Return the [X, Y] coordinate for the center point of the cell that contains the specified text.  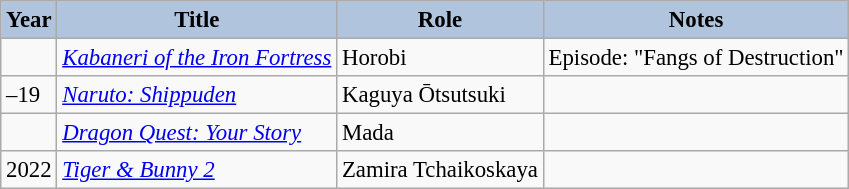
Mada [440, 133]
Naruto: Shippuden [197, 95]
Kabaneri of the Iron Fortress [197, 58]
Dragon Quest: Your Story [197, 133]
–19 [29, 95]
Horobi [440, 58]
Tiger & Bunny 2 [197, 170]
Notes [696, 20]
Zamira Tchaikoskaya [440, 170]
Title [197, 20]
Year [29, 20]
2022 [29, 170]
Role [440, 20]
Episode: "Fangs of Destruction" [696, 58]
Kaguya Ōtsutsuki [440, 95]
